Pinpoint the cell where the given text exists, returning its [X, Y] midpoint coordinate. 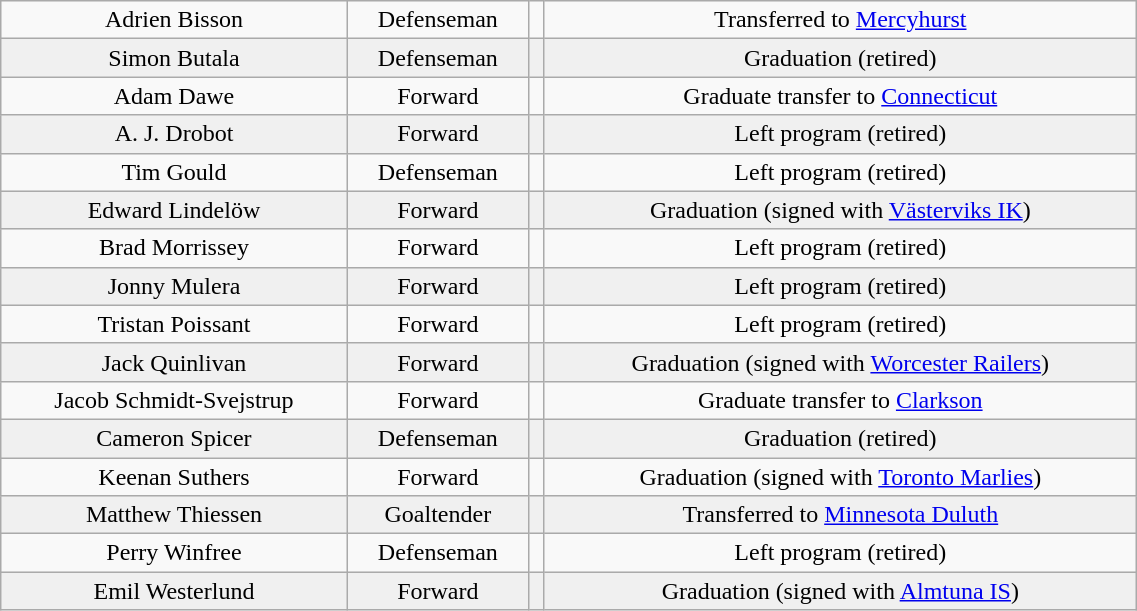
Tristan Poissant [174, 324]
Edward Lindelöw [174, 210]
Graduation (signed with Almtuna IS) [840, 591]
Transferred to Minnesota Duluth [840, 515]
Keenan Suthers [174, 477]
A. J. Drobot [174, 134]
Jonny Mulera [174, 286]
Matthew Thiessen [174, 515]
Graduation (signed with Västerviks IK) [840, 210]
Graduation (signed with Toronto Marlies) [840, 477]
Brad Morrissey [174, 248]
Graduation (signed with Worcester Railers) [840, 362]
Jack Quinlivan [174, 362]
Tim Gould [174, 172]
Perry Winfree [174, 553]
Jacob Schmidt-Svejstrup [174, 400]
Transferred to Mercyhurst [840, 20]
Adam Dawe [174, 96]
Emil Westerlund [174, 591]
Simon Butala [174, 58]
Graduate transfer to Connecticut [840, 96]
Cameron Spicer [174, 438]
Goaltender [438, 515]
Graduate transfer to Clarkson [840, 400]
Adrien Bisson [174, 20]
